Locate the cell with the specified text and output its (X, Y) center coordinate. 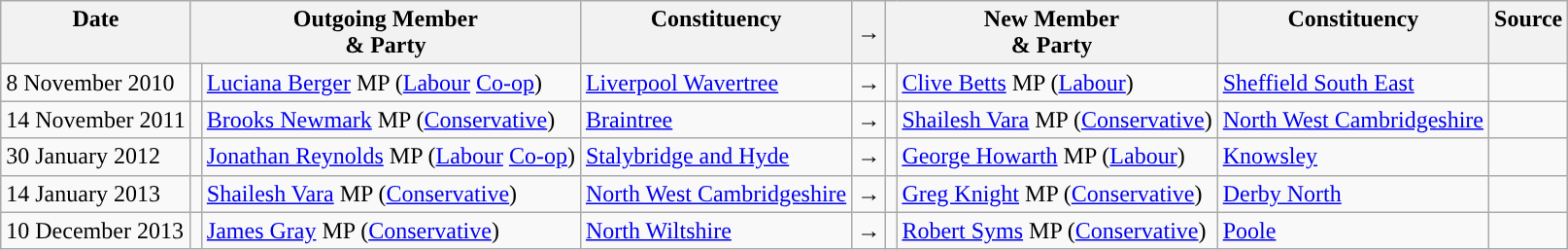
George Howarth MP (Labour) (1057, 157)
Braintree (715, 120)
Outgoing Member& Party (385, 33)
30 January 2012 (95, 157)
14 November 2011 (95, 120)
Date (95, 33)
New Member& Party (1051, 33)
10 December 2013 (95, 231)
Source (1529, 33)
Derby North (1352, 194)
Greg Knight MP (Conservative) (1057, 194)
Poole (1352, 231)
Brooks Newmark MP (Conservative) (391, 120)
8 November 2010 (95, 83)
Liverpool Wavertree (715, 83)
Stalybridge and Hyde (715, 157)
14 January 2013 (95, 194)
Clive Betts MP (Labour) (1057, 83)
James Gray MP (Conservative) (391, 231)
North Wiltshire (715, 231)
Jonathan Reynolds MP (Labour Co-op) (391, 157)
Luciana Berger MP (Labour Co-op) (391, 83)
Sheffield South East (1352, 83)
Robert Syms MP (Conservative) (1057, 231)
Knowsley (1352, 157)
